Return [X, Y] of the center of cell containing provided text 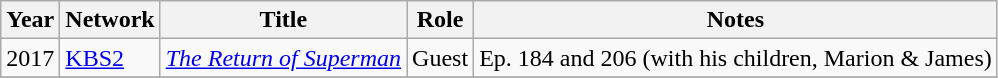
Guest [440, 58]
Year [30, 20]
2017 [30, 58]
The Return of Superman [283, 58]
Title [283, 20]
Ep. 184 and 206 (with his children, Marion & James) [736, 58]
Network [110, 20]
Role [440, 20]
Notes [736, 20]
KBS2 [110, 58]
